From the cell containing the given text, extract its center point as (x, y) coordinate. 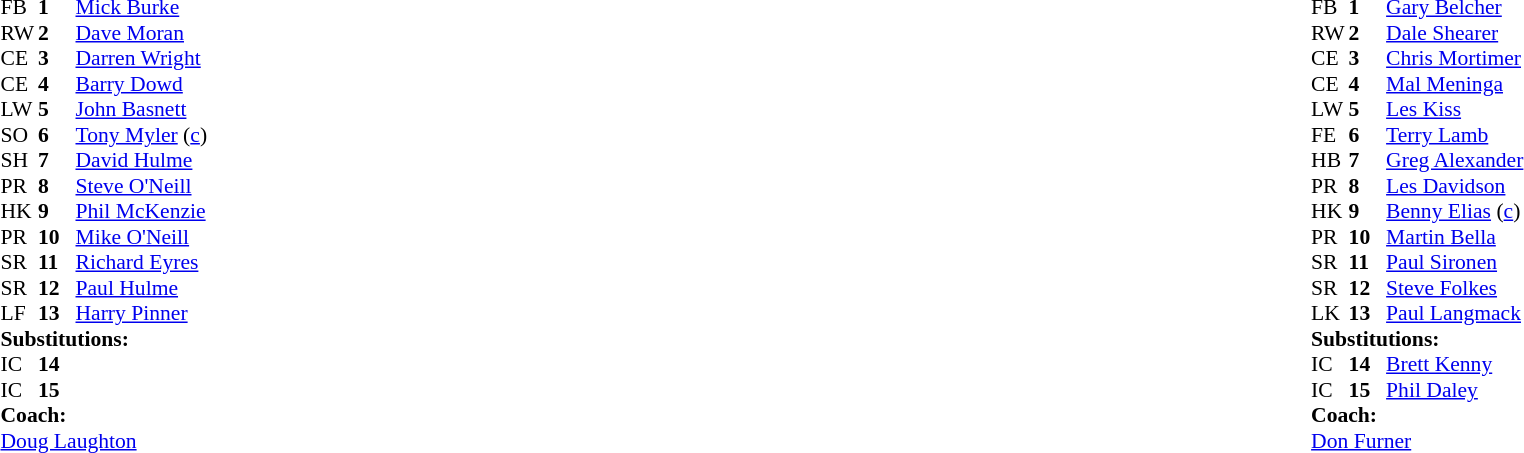
Darren Wright (142, 59)
HB (1330, 161)
John Basnett (142, 109)
Paul Langmack (1454, 313)
Steve O'Neill (142, 186)
Steve Folkes (1454, 288)
Terry Lamb (1454, 135)
Mike O'Neill (142, 237)
FE (1330, 135)
Benny Elias (c) (1454, 211)
Martin Bella (1454, 237)
Phil Daley (1454, 390)
LK (1330, 313)
Tony Myler (c) (142, 135)
Phil McKenzie (142, 211)
Brett Kenny (1454, 365)
SO (19, 135)
Harry Pinner (142, 313)
Paul Sironen (1454, 263)
SH (19, 161)
LF (19, 313)
Chris Mortimer (1454, 59)
David Hulme (142, 161)
Mal Meninga (1454, 84)
Dave Moran (142, 33)
Greg Alexander (1454, 161)
Barry Dowd (142, 84)
Les Davidson (1454, 186)
Paul Hulme (142, 288)
Richard Eyres (142, 263)
Dale Shearer (1454, 33)
Les Kiss (1454, 109)
